Capture the cell that displays the provided text and extract its (x, y) central coordinate. 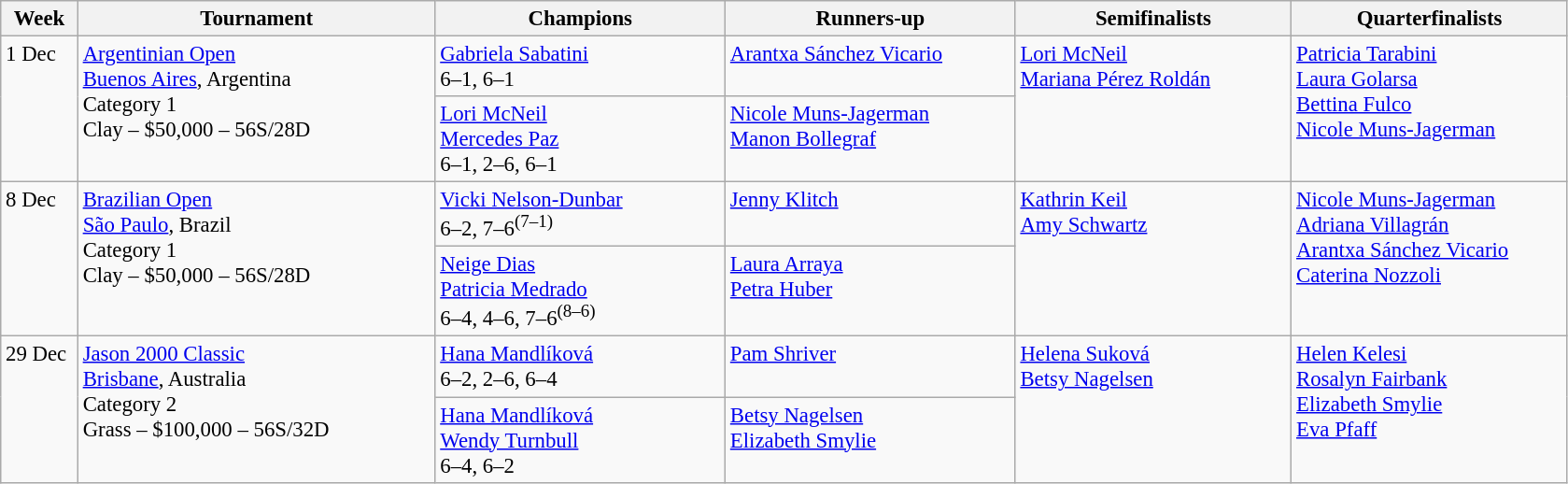
Nicole Muns-Jagerman Adriana Villagrán Arantxa Sánchez Vicario Caterina Nozzoli (1430, 260)
Laura Arraya Petra Huber (870, 292)
Argentinian Open Buenos Aires, Argentina Category 1 Clay – $50,000 – 56S/28D (256, 109)
Pam Shriver (870, 366)
Neige Dias Patricia Medrado 6–4, 4–6, 7–6(8–6) (581, 292)
Week (39, 19)
8 Dec (39, 260)
Nicole Muns-Jagerman Manon Bollegraf (870, 139)
Betsy Nagelsen Elizabeth Smylie (870, 440)
Jason 2000 Classic Brisbane, AustraliaCategory 2 Grass – $100,000 – 56S/32D (256, 409)
Gabriela Sabatini 6–1, 6–1 (581, 67)
Vicki Nelson-Dunbar 6–2, 7–6(7–1) (581, 215)
Jenny Klitch (870, 215)
Brazilian Open São Paulo, Brazil Category 1 Clay – $50,000 – 56S/28D (256, 260)
Runners-up (870, 19)
Tournament (256, 19)
Semifinalists (1153, 19)
Helena Suková Betsy Nagelsen (1153, 409)
Patricia Tarabini Laura Golarsa Bettina Fulco Nicole Muns-Jagerman (1430, 109)
1 Dec (39, 109)
Quarterfinalists (1430, 19)
Arantxa Sánchez Vicario (870, 67)
Hana Mandlíková6–2, 2–6, 6–4 (581, 366)
Helen Kelesi Rosalyn Fairbank Elizabeth Smylie Eva Pfaff (1430, 409)
Lori McNeil Mercedes Paz 6–1, 2–6, 6–1 (581, 139)
Kathrin Keil Amy Schwartz (1153, 260)
Hana Mandlíková Wendy Turnbull6–4, 6–2 (581, 440)
Lori McNeil Mariana Pérez Roldán (1153, 109)
Champions (581, 19)
29 Dec (39, 409)
